Scan for the cell matching the given text and deliver its (x, y) coordinate at center. 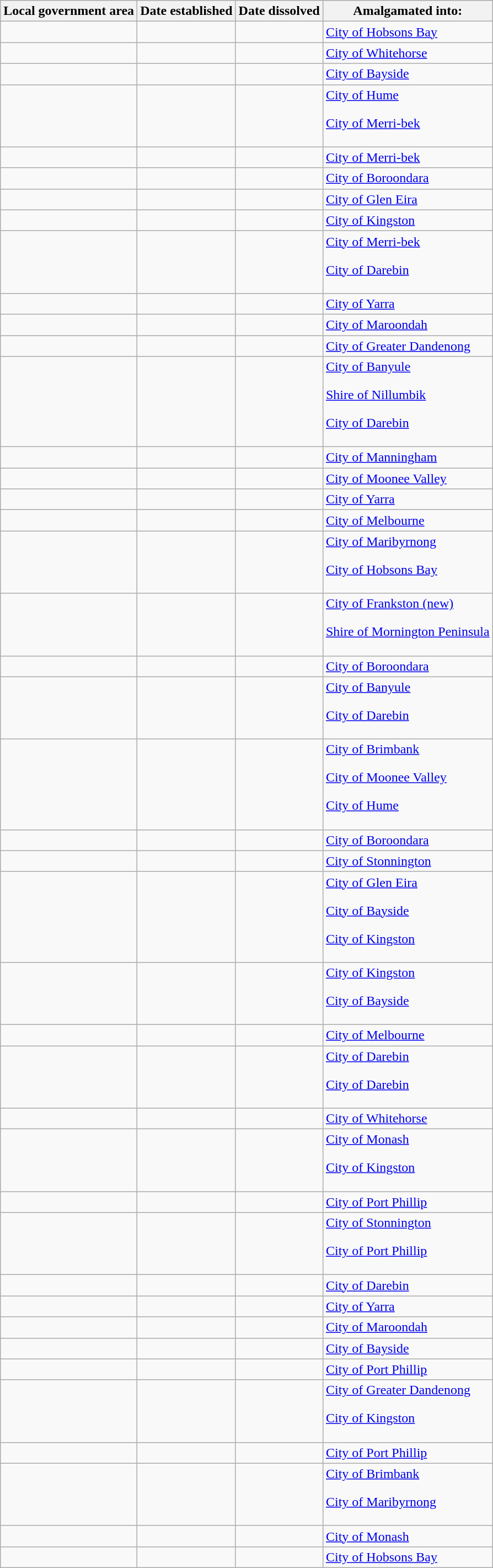
City of Merri-bek (408, 157)
City of Darebin (408, 1285)
City of MaribyrnongCity of Hobsons Bay (408, 562)
Date dissolved (279, 11)
City of Manningham (408, 458)
City of Greater Dandenong (408, 346)
City of Glen EiraCity of BaysideCity of Kingston (408, 917)
Date established (186, 11)
City of HumeCity of Merri-bek (408, 116)
City of BrimbankCity of Moonee ValleyCity of Hume (408, 784)
City of Stonnington (408, 861)
City of Glen Eira (408, 199)
City of BrimbankCity of Maribyrnong (408, 1495)
City of StonningtonCity of Port Phillip (408, 1244)
City of DarebinCity of Darebin (408, 1076)
City of Monash (408, 1536)
City of Merri-bekCity of Darebin (408, 262)
City of BanyuleShire of NillumbikCity of Darebin (408, 402)
City of MonashCity of Kingston (408, 1160)
City of BanyuleCity of Darebin (408, 708)
City of Kingston (408, 220)
City of KingstonCity of Bayside (408, 993)
City of Greater DandenongCity of Kingston (408, 1411)
City of Frankston (new)Shire of Mornington Peninsula (408, 625)
City of Moonee Valley (408, 479)
Amalgamated into: (408, 11)
Local government area (69, 11)
